Determine the [X, Y] coordinate at the center of the cell enclosing the given text.  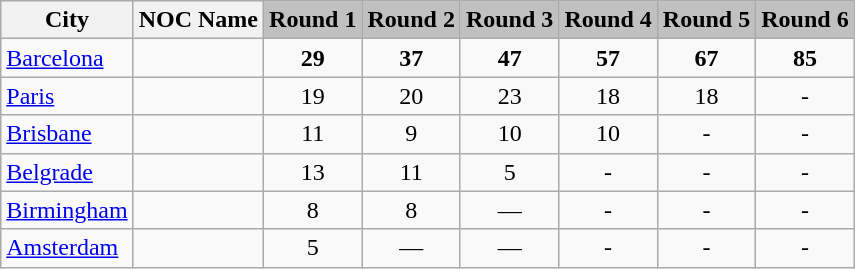
Barcelona [67, 58]
57 [608, 58]
29 [313, 58]
Round 2 [411, 20]
20 [411, 96]
Amsterdam [67, 248]
NOC Name [198, 20]
37 [411, 58]
23 [509, 96]
85 [805, 58]
Round 3 [509, 20]
9 [411, 134]
Round 4 [608, 20]
Paris [67, 96]
Round 5 [706, 20]
Brisbane [67, 134]
City [67, 20]
Round 1 [313, 20]
19 [313, 96]
13 [313, 172]
47 [509, 58]
Round 6 [805, 20]
67 [706, 58]
Belgrade [67, 172]
Birmingham [67, 210]
